For the text-containing cell, return its midpoint in [x, y] coordinate format. 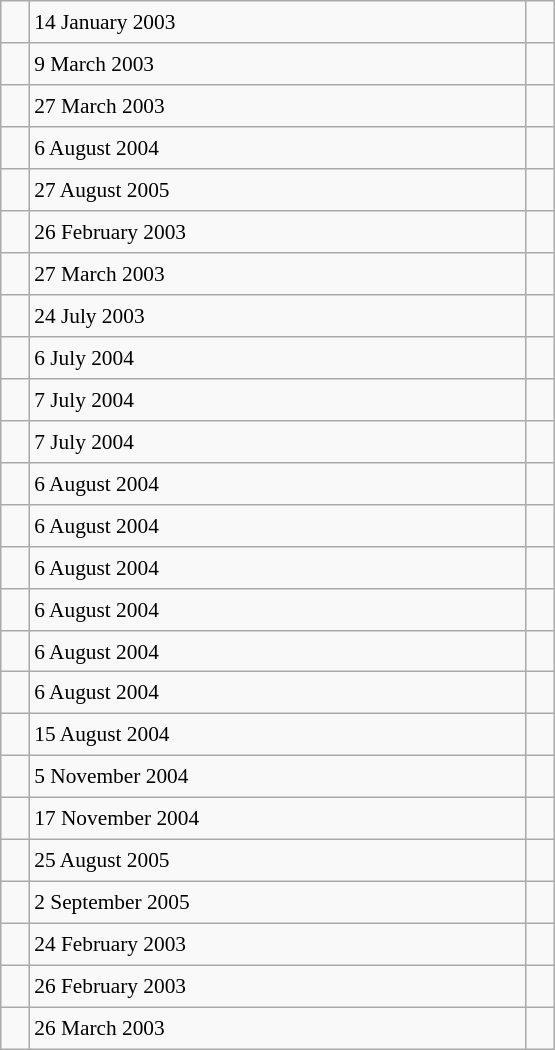
17 November 2004 [278, 819]
9 March 2003 [278, 64]
2 September 2005 [278, 903]
15 August 2004 [278, 735]
26 March 2003 [278, 1028]
25 August 2005 [278, 861]
6 July 2004 [278, 358]
5 November 2004 [278, 777]
24 July 2003 [278, 316]
24 February 2003 [278, 945]
14 January 2003 [278, 22]
27 August 2005 [278, 190]
